Scan for the cell matching the given text and deliver its (x, y) coordinate at center. 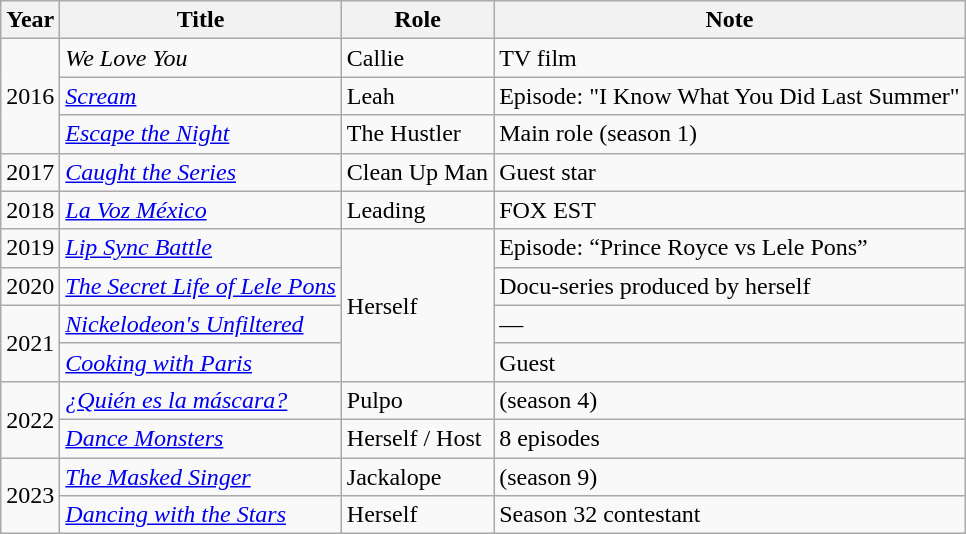
FOX EST (730, 210)
— (730, 324)
2021 (30, 343)
The Hustler (417, 134)
(season 9) (730, 477)
Clean Up Man (417, 172)
2019 (30, 248)
La Voz México (200, 210)
8 episodes (730, 438)
2020 (30, 286)
TV film (730, 58)
2023 (30, 496)
Leah (417, 96)
Pulpo (417, 400)
Year (30, 20)
Herself / Host (417, 438)
The Masked Singer (200, 477)
Caught the Series (200, 172)
¿Quién es la máscara? (200, 400)
We Love You (200, 58)
2017 (30, 172)
Dancing with the Stars (200, 515)
Role (417, 20)
Guest star (730, 172)
Escape the Night (200, 134)
2022 (30, 419)
Dance Monsters (200, 438)
Leading (417, 210)
2016 (30, 96)
Docu-series produced by herself (730, 286)
Jackalope (417, 477)
Callie (417, 58)
Episode: "I Know What You Did Last Summer" (730, 96)
The Secret Life of Lele Pons (200, 286)
2018 (30, 210)
Cooking with Paris (200, 362)
Season 32 contestant (730, 515)
Main role (season 1) (730, 134)
Lip Sync Battle (200, 248)
Title (200, 20)
Note (730, 20)
Scream (200, 96)
Guest (730, 362)
Episode: “Prince Royce vs Lele Pons” (730, 248)
Nickelodeon's Unfiltered (200, 324)
(season 4) (730, 400)
